Extract the [X, Y] coordinate from the center of the cell holding the provided text.  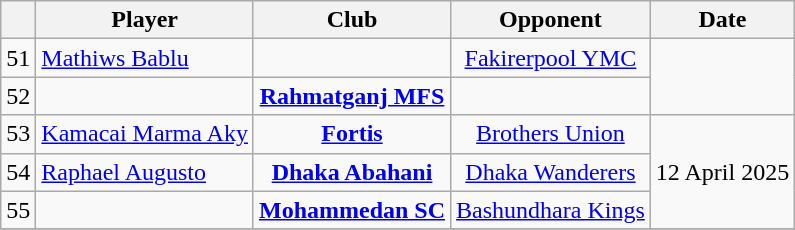
Kamacai Marma Aky [145, 134]
Player [145, 20]
51 [18, 58]
Dhaka Abahani [352, 172]
Brothers Union [551, 134]
Opponent [551, 20]
Dhaka Wanderers [551, 172]
Mathiws Bablu [145, 58]
Rahmatganj MFS [352, 96]
Date [722, 20]
53 [18, 134]
55 [18, 210]
12 April 2025 [722, 172]
54 [18, 172]
Fortis [352, 134]
Fakirerpool YMC [551, 58]
Mohammedan SC [352, 210]
Club [352, 20]
Bashundhara Kings [551, 210]
Raphael Augusto [145, 172]
52 [18, 96]
